Pinpoint the cell where the given text exists, returning its (x, y) midpoint coordinate. 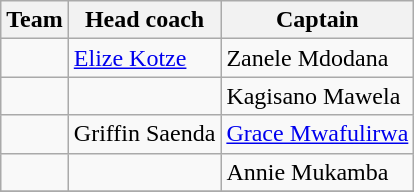
Grace Mwafulirwa (318, 134)
Captain (318, 20)
Elize Kotze (144, 58)
Griffin Saenda (144, 134)
Zanele Mdodana (318, 58)
Kagisano Mawela (318, 96)
Head coach (144, 20)
Annie Mukamba (318, 172)
Team (35, 20)
